Capture the cell that displays the provided text and extract its (x, y) central coordinate. 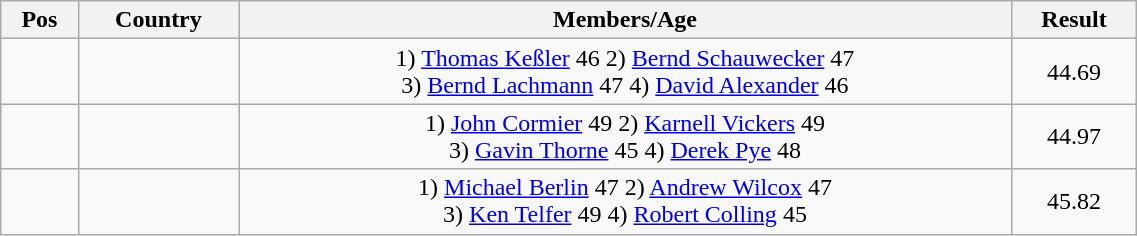
1) Michael Berlin 47 2) Andrew Wilcox 473) Ken Telfer 49 4) Robert Colling 45 (625, 202)
Result (1074, 20)
Pos (40, 20)
44.69 (1074, 72)
Country (158, 20)
45.82 (1074, 202)
1) John Cormier 49 2) Karnell Vickers 493) Gavin Thorne 45 4) Derek Pye 48 (625, 136)
Members/Age (625, 20)
44.97 (1074, 136)
1) Thomas Keßler 46 2) Bernd Schauwecker 473) Bernd Lachmann 47 4) David Alexander 46 (625, 72)
